Search for the cell housing the specified text and yield its [x, y] center coordinate. 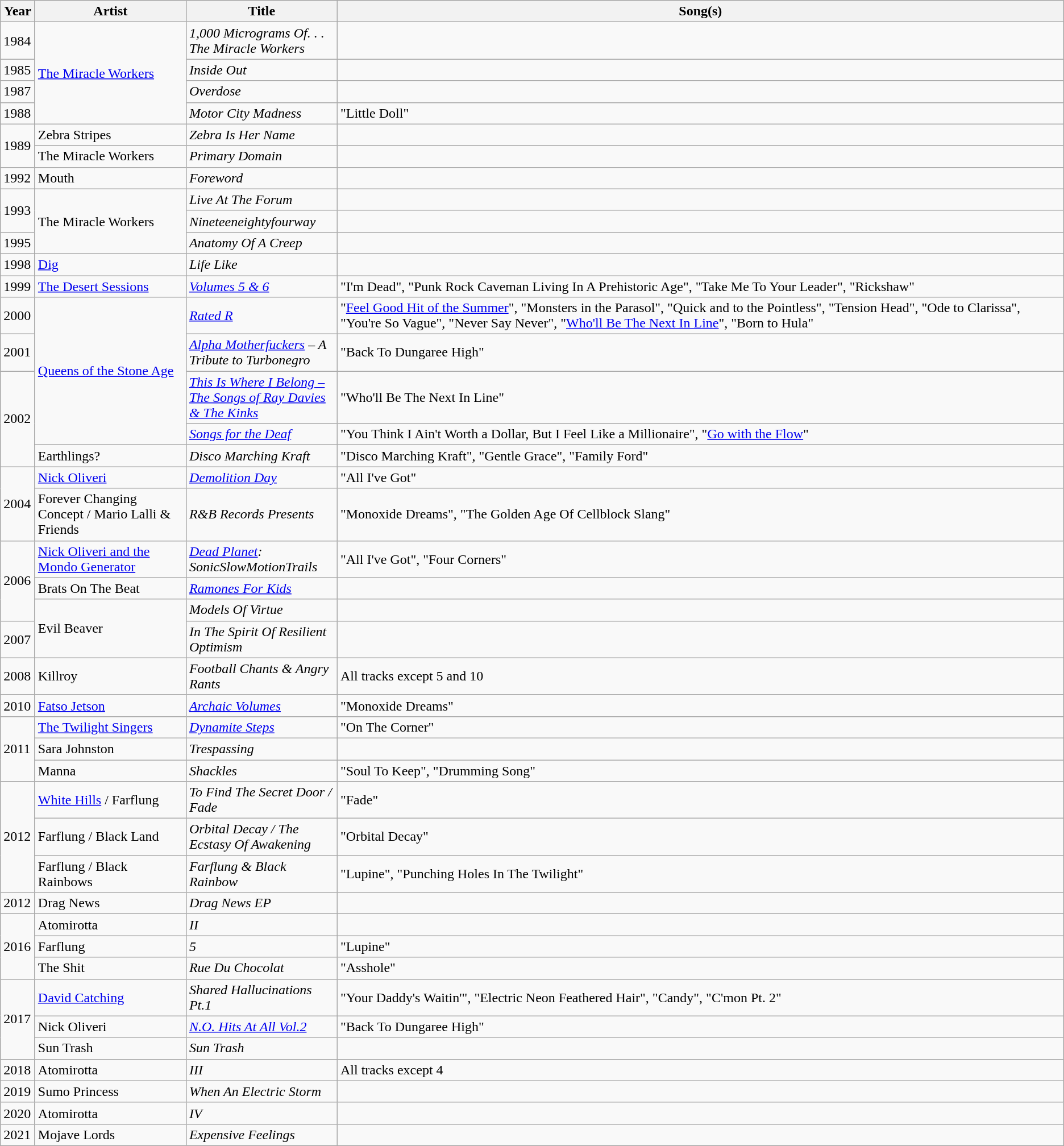
Overdose [261, 92]
Rue Du Chocolat [261, 968]
"Asshole" [700, 968]
Foreword [261, 178]
"Your Daddy's Waitin'", "Electric Neon Feathered Hair", "Candy", "C'mon Pt. 2" [700, 997]
"Monoxide Dreams" [700, 705]
Nick Oliveri and the Mondo Generator [110, 559]
Title [261, 11]
Rated R [261, 316]
1985 [18, 70]
Mojave Lords [110, 1135]
2020 [18, 1113]
Demolition Day [261, 477]
Ramones For Kids [261, 588]
IV [261, 1113]
Inside Out [261, 70]
2011 [18, 749]
1998 [18, 264]
III [261, 1070]
2004 [18, 504]
Volumes 5 & 6 [261, 286]
"Orbital Decay" [700, 837]
R&B Records Presents [261, 514]
Shared Hallucinations Pt.1 [261, 997]
"I'm Dead", "Punk Rock Caveman Living In A Prehistoric Age", "Take Me To Your Leader", "Rickshaw" [700, 286]
Songs for the Deaf [261, 434]
Expensive Feelings [261, 1135]
"Lupine" [700, 946]
Shackles [261, 770]
"Disco Marching Kraft", "Gentle Grace", "Family Ford" [700, 456]
1995 [18, 243]
2010 [18, 705]
5 [261, 946]
1988 [18, 113]
Brats On The Beat [110, 588]
Models Of Virtue [261, 610]
Farflung & Black Rainbow [261, 874]
1999 [18, 286]
Queens of the Stone Age [110, 371]
"All I've Got" [700, 477]
"Monoxide Dreams", "The Golden Age Of Cellblock Slang" [700, 514]
"Little Doll" [700, 113]
Evil Beaver [110, 629]
Football Chants & Angry Rants [261, 676]
Farflung [110, 946]
White Hills / Farflung [110, 800]
1989 [18, 146]
2016 [18, 946]
Disco Marching Kraft [261, 456]
Zebra Is Her Name [261, 135]
Live At The Forum [261, 200]
Mouth [110, 178]
Motor City Madness [261, 113]
"Fade" [700, 800]
"You Think I Ain't Worth a Dollar, But I Feel Like a Millionaire", "Go with the Flow" [700, 434]
Sumo Princess [110, 1091]
1992 [18, 178]
Sara Johnston [110, 749]
2008 [18, 676]
1,000 Micrograms Of. . . The Miracle Workers [261, 41]
"Lupine", "Punching Holes In The Twilight" [700, 874]
2019 [18, 1091]
Farflung / Black Rainbows [110, 874]
Dynamite Steps [261, 727]
To Find The Secret Door / Fade [261, 800]
Year [18, 11]
Dig [110, 264]
2006 [18, 581]
1993 [18, 210]
2007 [18, 639]
2000 [18, 316]
II [261, 925]
When An Electric Storm [261, 1091]
Zebra Stripes [110, 135]
Fatso Jetson [110, 705]
All tracks except 4 [700, 1070]
Dead Planet: SonicSlowMotionTrails [261, 559]
"All I've Got", "Four Corners" [700, 559]
Drag News EP [261, 903]
Archaic Volumes [261, 705]
2002 [18, 419]
Forever Changing Concept / Mario Lalli & Friends [110, 514]
David Catching [110, 997]
Manna [110, 770]
Farflung / Black Land [110, 837]
"Who'll Be The Next In Line" [700, 397]
All tracks except 5 and 10 [700, 676]
Anatomy Of A Creep [261, 243]
1984 [18, 41]
Artist [110, 11]
Orbital Decay / The Ecstasy Of Awakening [261, 837]
In The Spirit Of Resilient Optimism [261, 639]
The Twilight Singers [110, 727]
Drag News [110, 903]
This Is Where I Belong – The Songs of Ray Davies & The Kinks [261, 397]
Trespassing [261, 749]
The Shit [110, 968]
Song(s) [700, 11]
2018 [18, 1070]
Earthlings? [110, 456]
2001 [18, 352]
2021 [18, 1135]
"On The Corner" [700, 727]
N.O. Hits At All Vol.2 [261, 1027]
Alpha Motherfuckers – A Tribute to Turbonegro [261, 352]
Life Like [261, 264]
The Desert Sessions [110, 286]
2017 [18, 1019]
Primary Domain [261, 156]
1987 [18, 92]
Killroy [110, 676]
"Soul To Keep", "Drumming Song" [700, 770]
Nineteeneightyfourway [261, 221]
